Capture the cell that displays the provided text and extract its (X, Y) central coordinate. 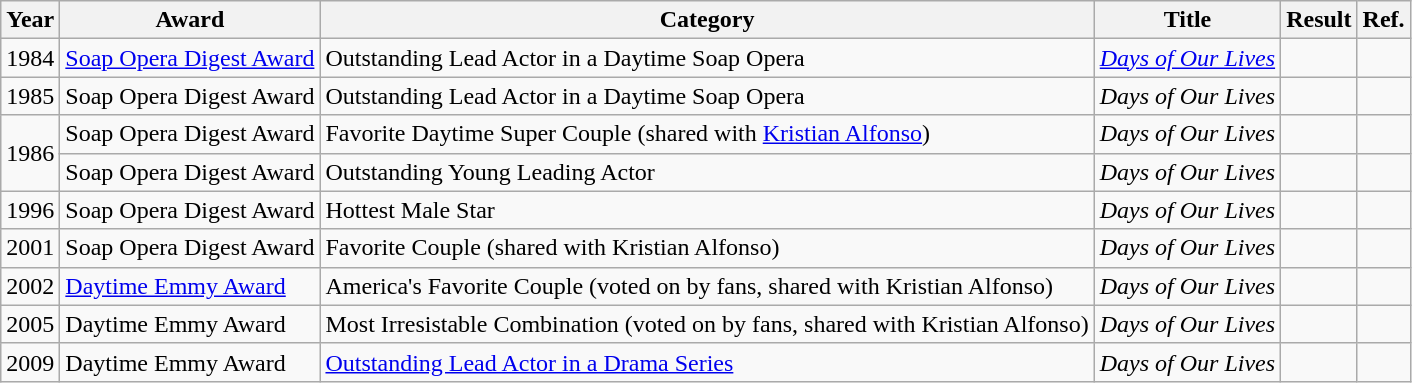
Hottest Male Star (707, 210)
Outstanding Lead Actor in a Drama Series (707, 362)
Most Irresistable Combination (voted on by fans, shared with Kristian Alfonso) (707, 324)
Favorite Daytime Super Couple (shared with Kristian Alfonso) (707, 134)
Result (1319, 20)
2005 (30, 324)
1985 (30, 96)
1986 (30, 153)
Outstanding Young Leading Actor (707, 172)
1996 (30, 210)
2009 (30, 362)
Favorite Couple (shared with Kristian Alfonso) (707, 248)
2002 (30, 286)
Category (707, 20)
1984 (30, 58)
Ref. (1384, 20)
Year (30, 20)
Award (190, 20)
Title (1187, 20)
America's Favorite Couple (voted on by fans, shared with Kristian Alfonso) (707, 286)
2001 (30, 248)
